Return (X, Y) of the center of cell containing provided text 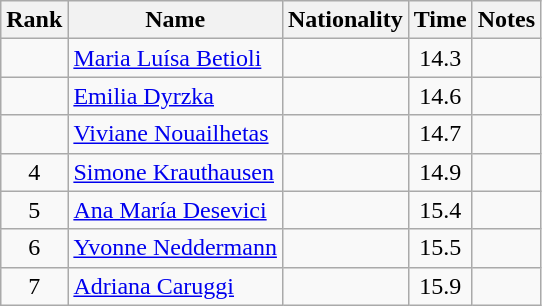
Nationality (345, 20)
5 (34, 210)
14.3 (440, 58)
14.6 (440, 96)
4 (34, 172)
Simone Krauthausen (176, 172)
Maria Luísa Betioli (176, 58)
14.7 (440, 134)
Emilia Dyrzka (176, 96)
14.9 (440, 172)
Adriana Caruggi (176, 286)
7 (34, 286)
Ana María Desevici (176, 210)
Viviane Nouailhetas (176, 134)
Yvonne Neddermann (176, 248)
Notes (506, 20)
6 (34, 248)
Time (440, 20)
15.4 (440, 210)
Name (176, 20)
15.9 (440, 286)
15.5 (440, 248)
Rank (34, 20)
